Detect which cell encompasses the target text, then output its [X, Y] center coordinate. 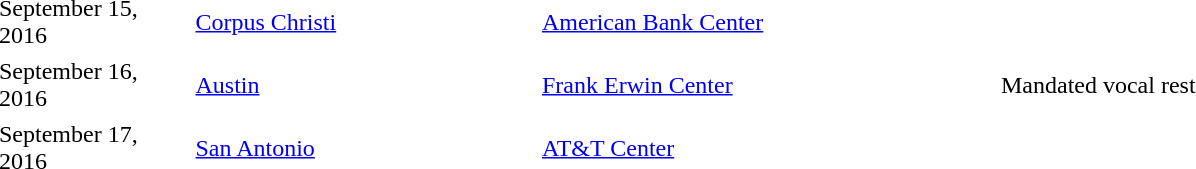
Austin [364, 85]
Frank Erwin Center [767, 85]
